Extract the [x, y] coordinate from the center of the cell holding the provided text.  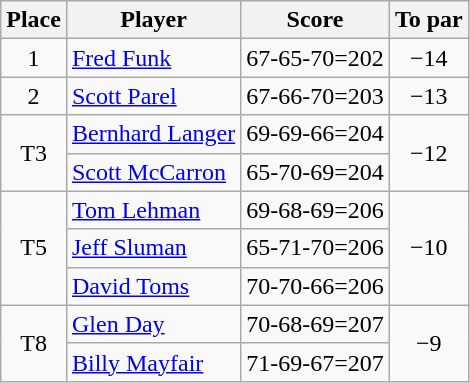
Player [153, 20]
Tom Lehman [153, 210]
71-69-67=207 [316, 362]
David Toms [153, 286]
Bernhard Langer [153, 134]
65-71-70=206 [316, 248]
−10 [428, 248]
1 [34, 58]
−9 [428, 343]
69-68-69=206 [316, 210]
Score [316, 20]
To par [428, 20]
Scott McCarron [153, 172]
−13 [428, 96]
Scott Parel [153, 96]
70-68-69=207 [316, 324]
67-66-70=203 [316, 96]
65-70-69=204 [316, 172]
−12 [428, 153]
70-70-66=206 [316, 286]
T8 [34, 343]
67-65-70=202 [316, 58]
Jeff Sluman [153, 248]
Glen Day [153, 324]
Place [34, 20]
−14 [428, 58]
Fred Funk [153, 58]
2 [34, 96]
T5 [34, 248]
Billy Mayfair [153, 362]
T3 [34, 153]
69-69-66=204 [316, 134]
